Pinpoint the cell where the given text exists, returning its (X, Y) midpoint coordinate. 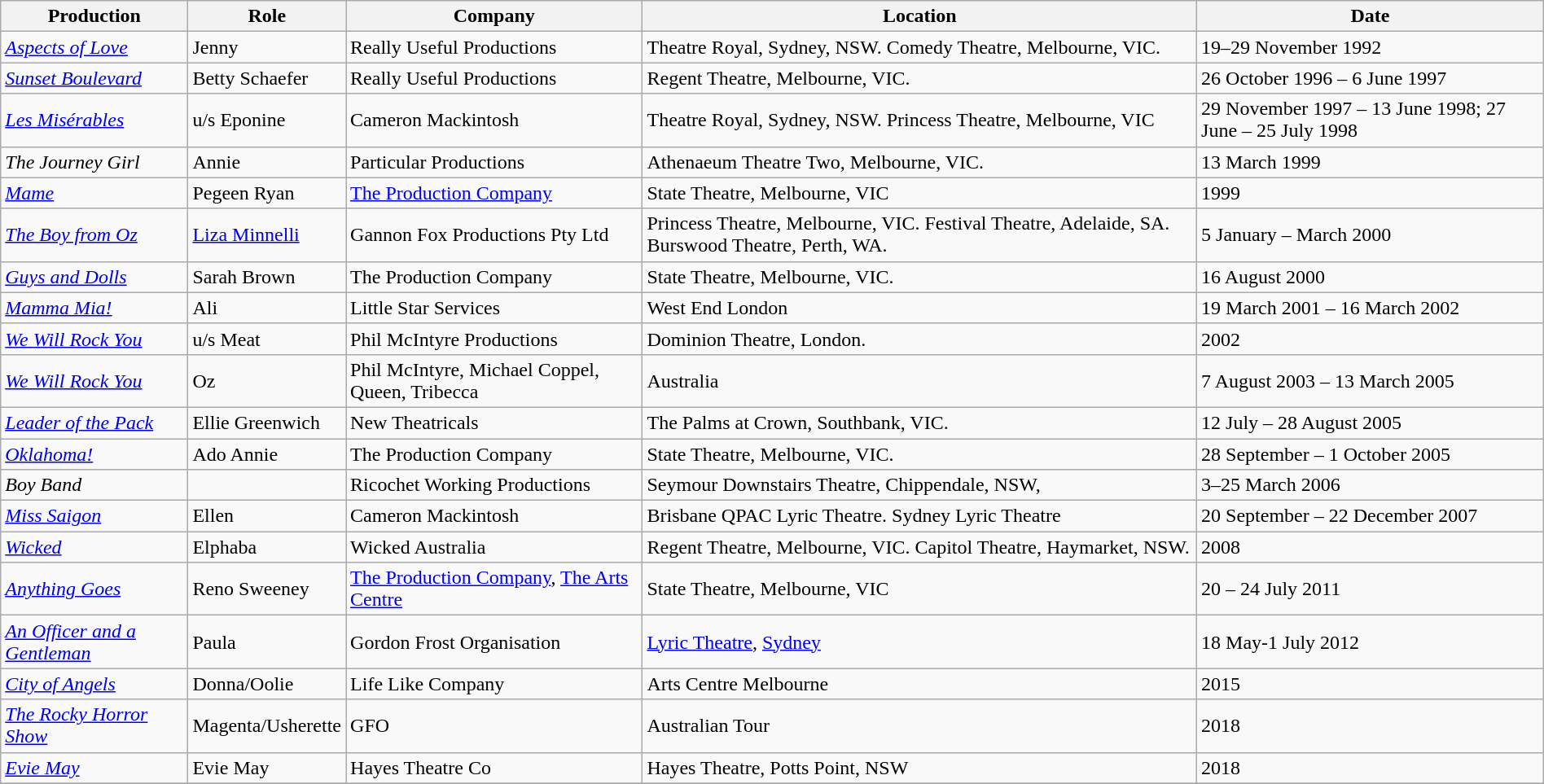
The Rocky Horror Show (94, 726)
Life Like Company (494, 684)
Princess Theatre, Melbourne, VIC. Festival Theatre, Adelaide, SA. Burswood Theatre, Perth, WA. (920, 234)
Arts Centre Melbourne (920, 684)
Wicked (94, 547)
Aspects of Love (94, 47)
u/s Eponine (267, 120)
Little Star Services (494, 308)
Annie (267, 162)
Dominion Theatre, London. (920, 339)
Betty Schaefer (267, 78)
Theatre Royal, Sydney, NSW. Comedy Theatre, Melbourne, VIC. (920, 47)
20 September – 22 December 2007 (1371, 516)
19–29 November 1992 (1371, 47)
Anything Goes (94, 589)
Regent Theatre, Melbourne, VIC. (920, 78)
Mamma Mia! (94, 308)
Gannon Fox Productions Pty Ltd (494, 234)
Sarah Brown (267, 277)
The Journey Girl (94, 162)
Ali (267, 308)
3–25 March 2006 (1371, 485)
5 January – March 2000 (1371, 234)
Date (1371, 16)
Australian Tour (920, 726)
The Palms at Crown, Southbank, VIC. (920, 423)
16 August 2000 (1371, 277)
Guys and Dolls (94, 277)
12 July – 28 August 2005 (1371, 423)
Reno Sweeney (267, 589)
Pegeen Ryan (267, 193)
Wicked Australia (494, 547)
Liza Minnelli (267, 234)
Production (94, 16)
Brisbane QPAC Lyric Theatre. Sydney Lyric Theatre (920, 516)
Ado Annie (267, 453)
29 November 1997 – 13 June 1998; 27 June – 25 July 1998 (1371, 120)
GFO (494, 726)
2002 (1371, 339)
Theatre Royal, Sydney, NSW. Princess Theatre, Melbourne, VIC (920, 120)
19 March 2001 – 16 March 2002 (1371, 308)
2015 (1371, 684)
Oz (267, 381)
Lyric Theatre, Sydney (920, 642)
u/s Meat (267, 339)
Australia (920, 381)
Regent Theatre, Melbourne, VIC. Capitol Theatre, Haymarket, NSW. (920, 547)
Oklahoma! (94, 453)
Location (920, 16)
Particular Productions (494, 162)
Paula (267, 642)
Company (494, 16)
Phil McIntyre Productions (494, 339)
18 May-1 July 2012 (1371, 642)
Ellen (267, 516)
Elphaba (267, 547)
2008 (1371, 547)
Ricochet Working Productions (494, 485)
1999 (1371, 193)
Mame (94, 193)
The Boy from Oz (94, 234)
Les Misérables (94, 120)
Donna/Oolie (267, 684)
Seymour Downstairs Theatre, Chippendale, NSW, (920, 485)
Hayes Theatre Co (494, 768)
Phil McIntyre, Michael Coppel, Queen, Tribecca (494, 381)
20 – 24 July 2011 (1371, 589)
New Theatricals (494, 423)
Ellie Greenwich (267, 423)
28 September – 1 October 2005 (1371, 453)
Role (267, 16)
Miss Saigon (94, 516)
An Officer and a Gentleman (94, 642)
Hayes Theatre, Potts Point, NSW (920, 768)
7 August 2003 – 13 March 2005 (1371, 381)
West End London (920, 308)
The Production Company, The Arts Centre (494, 589)
Boy Band (94, 485)
Gordon Frost Organisation (494, 642)
Sunset Boulevard (94, 78)
City of Angels (94, 684)
Jenny (267, 47)
Athenaeum Theatre Two, Melbourne, VIC. (920, 162)
Leader of the Pack (94, 423)
13 March 1999 (1371, 162)
26 October 1996 – 6 June 1997 (1371, 78)
Magenta/Usherette (267, 726)
